For the text-containing cell, return its midpoint in [x, y] coordinate format. 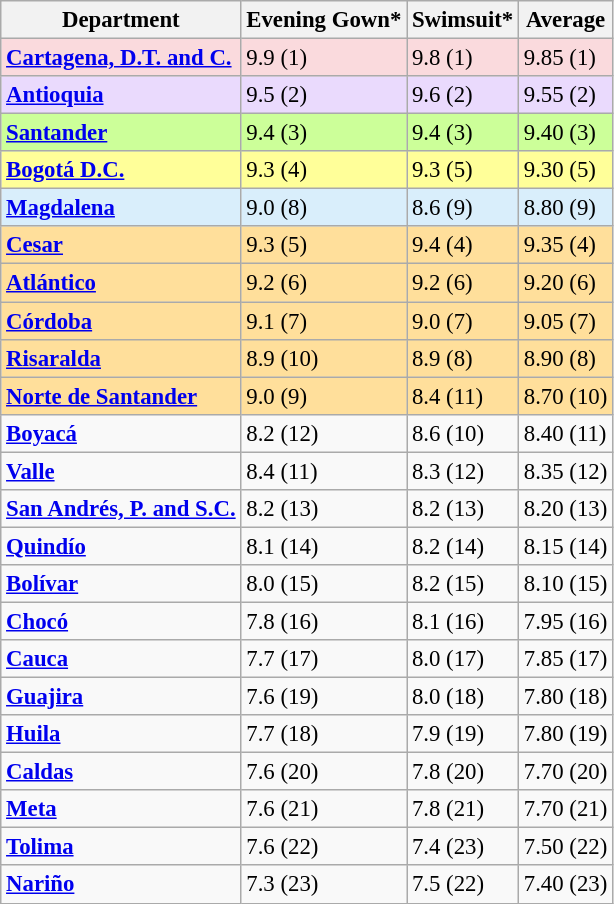
9.55 (2) [565, 95]
7.6 (22) [324, 847]
Evening Gown* [324, 20]
9.1 (7) [324, 321]
8.90 (8) [565, 358]
Magdalena [121, 208]
7.85 (17) [565, 659]
8.80 (9) [565, 208]
Atlántico [121, 283]
Cauca [121, 659]
8.15 (14) [565, 546]
Huila [121, 734]
8.0 (15) [324, 584]
San Andrés, P. and S.C. [121, 509]
7.6 (21) [324, 809]
7.6 (19) [324, 697]
8.70 (10) [565, 396]
Meta [121, 809]
8.3 (12) [463, 471]
9.5 (2) [324, 95]
Norte de Santander [121, 396]
Boyacá [121, 433]
Antioquia [121, 95]
8.35 (12) [565, 471]
8.2 (15) [463, 584]
9.8 (1) [463, 58]
7.6 (20) [324, 772]
Swimsuit* [463, 20]
9.35 (4) [565, 245]
8.20 (13) [565, 509]
7.8 (21) [463, 809]
7.8 (16) [324, 621]
8.9 (10) [324, 358]
9.9 (1) [324, 58]
Bolívar [121, 584]
8.10 (15) [565, 584]
7.70 (21) [565, 809]
9.4 (4) [463, 245]
8.1 (14) [324, 546]
7.7 (18) [324, 734]
Nariño [121, 885]
7.9 (19) [463, 734]
7.4 (23) [463, 847]
Average [565, 20]
8.40 (11) [565, 433]
Bogotá D.C. [121, 170]
Cartagena, D.T. and C. [121, 58]
Chocó [121, 621]
9.0 (8) [324, 208]
9.05 (7) [565, 321]
9.0 (9) [324, 396]
8.9 (8) [463, 358]
8.0 (18) [463, 697]
7.95 (16) [565, 621]
Caldas [121, 772]
9.30 (5) [565, 170]
7.40 (23) [565, 885]
7.8 (20) [463, 772]
7.70 (20) [565, 772]
8.2 (14) [463, 546]
7.7 (17) [324, 659]
Quindío [121, 546]
8.1 (16) [463, 621]
9.0 (7) [463, 321]
Tolima [121, 847]
7.80 (18) [565, 697]
9.40 (3) [565, 133]
8.2 (12) [324, 433]
9.3 (4) [324, 170]
Department [121, 20]
9.6 (2) [463, 95]
Córdoba [121, 321]
8.6 (10) [463, 433]
9.20 (6) [565, 283]
8.0 (17) [463, 659]
7.3 (23) [324, 885]
Santander [121, 133]
Valle [121, 471]
7.50 (22) [565, 847]
8.6 (9) [463, 208]
7.5 (22) [463, 885]
Risaralda [121, 358]
9.85 (1) [565, 58]
Cesar [121, 245]
7.80 (19) [565, 734]
Guajira [121, 697]
